Scan for the cell matching the given text and deliver its [X, Y] coordinate at center. 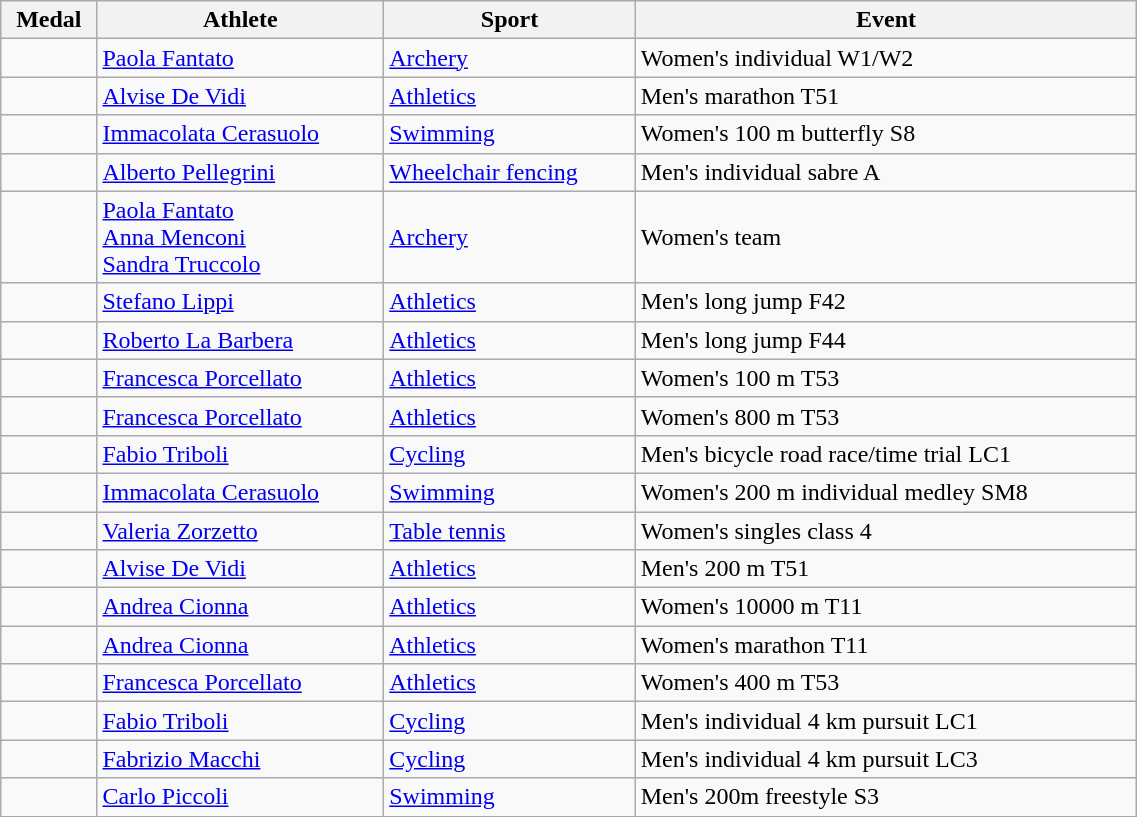
Men's marathon T51 [886, 96]
Sport [510, 20]
Wheelchair fencing [510, 172]
Women's marathon T11 [886, 645]
Men's 200m freestyle S3 [886, 797]
Men's bicycle road race/time trial LC1 [886, 454]
Women's 800 m T53 [886, 416]
Men's individual 4 km pursuit LC1 [886, 721]
Athlete [240, 20]
Men's individual 4 km pursuit LC3 [886, 759]
Medal [49, 20]
Men's individual sabre A [886, 172]
Women's singles class 4 [886, 531]
Women's individual W1/W2 [886, 58]
Event [886, 20]
Valeria Zorzetto [240, 531]
Roberto La Barbera [240, 340]
Women's 200 m individual medley SM8 [886, 492]
Women's 10000 m T11 [886, 607]
Table tennis [510, 531]
Men's 200 m T51 [886, 569]
Fabrizio Macchi [240, 759]
Women's 100 m T53 [886, 378]
Women's 100 m butterfly S8 [886, 134]
Men's long jump F42 [886, 302]
Paola FantatoAnna MenconiSandra Truccolo [240, 237]
Carlo Piccoli [240, 797]
Stefano Lippi [240, 302]
Alberto Pellegrini [240, 172]
Women's 400 m T53 [886, 683]
Men's long jump F44 [886, 340]
Paola Fantato [240, 58]
Women's team [886, 237]
